Find where the given text appears and provide that cell's center as [x, y] coordinate. 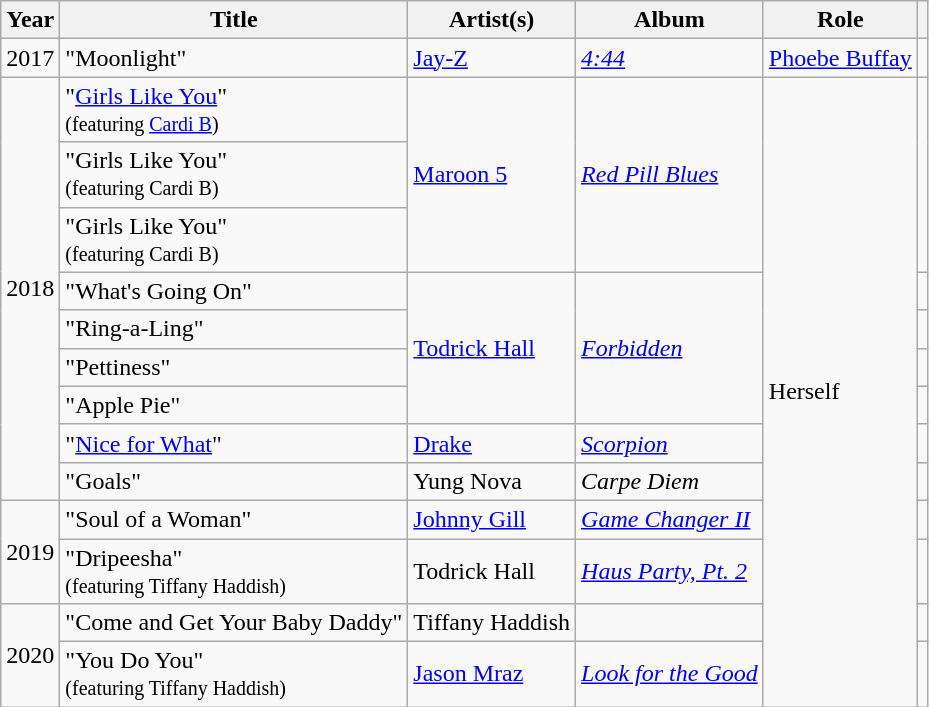
"Pettiness" [234, 367]
"Come and Get Your Baby Daddy" [234, 623]
Game Changer II [670, 519]
Year [30, 20]
2019 [30, 552]
"You Do You"(featuring Tiffany Haddish) [234, 674]
2020 [30, 656]
Johnny Gill [492, 519]
"Dripeesha"(featuring Tiffany Haddish) [234, 570]
"What's Going On" [234, 291]
Haus Party, Pt. 2 [670, 570]
"Nice for What" [234, 443]
Herself [840, 392]
Title [234, 20]
Red Pill Blues [670, 174]
Forbidden [670, 348]
Jay-Z [492, 58]
"Apple Pie" [234, 405]
Maroon 5 [492, 174]
Artist(s) [492, 20]
Role [840, 20]
Jason Mraz [492, 674]
Scorpion [670, 443]
"Ring-a-Ling" [234, 329]
Drake [492, 443]
"Soul of a Woman" [234, 519]
Album [670, 20]
Phoebe Buffay [840, 58]
2018 [30, 289]
Look for the Good [670, 674]
"Moonlight" [234, 58]
4:44 [670, 58]
"Goals" [234, 481]
Tiffany Haddish [492, 623]
Carpe Diem [670, 481]
2017 [30, 58]
Yung Nova [492, 481]
